Return [X, Y] of the center of cell containing provided text 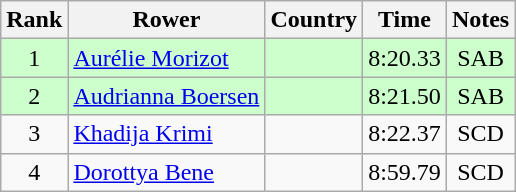
Rower [166, 20]
Notes [480, 20]
Dorottya Bene [166, 172]
8:22.37 [405, 134]
Audrianna Boersen [166, 96]
3 [34, 134]
2 [34, 96]
8:21.50 [405, 96]
Aurélie Morizot [166, 58]
Country [314, 20]
1 [34, 58]
8:20.33 [405, 58]
4 [34, 172]
Khadija Krimi [166, 134]
8:59.79 [405, 172]
Time [405, 20]
Rank [34, 20]
